Return [x, y] of the center of cell containing provided text 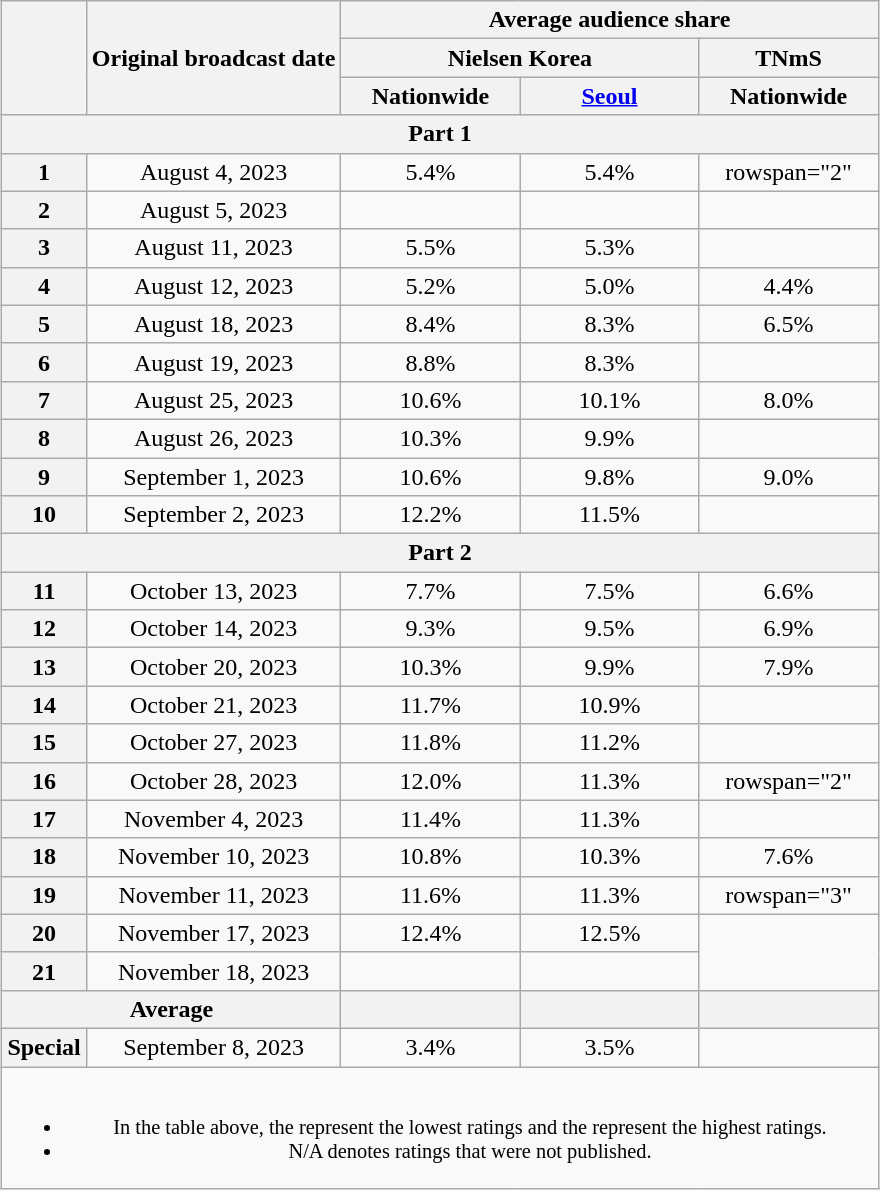
6.6% [788, 591]
September 2, 2023 [214, 515]
August 11, 2023 [214, 248]
6 [44, 362]
November 18, 2023 [214, 971]
November 4, 2023 [214, 819]
August 25, 2023 [214, 400]
11.4% [430, 819]
August 26, 2023 [214, 438]
August 18, 2023 [214, 324]
In the table above, the represent the lowest ratings and the represent the highest ratings.N/A denotes ratings that were not published. [440, 1127]
October 21, 2023 [214, 705]
September 1, 2023 [214, 477]
9.5% [610, 629]
October 13, 2023 [214, 591]
November 17, 2023 [214, 933]
October 27, 2023 [214, 743]
4.4% [788, 286]
1 [44, 172]
9 [44, 477]
August 5, 2023 [214, 210]
12.5% [610, 933]
Original broadcast date [214, 58]
3.4% [430, 1047]
8 [44, 438]
8.8% [430, 362]
October 14, 2023 [214, 629]
Special [44, 1047]
11.7% [430, 705]
8.0% [788, 400]
September 8, 2023 [214, 1047]
11 [44, 591]
5.2% [430, 286]
9.0% [788, 477]
5.0% [610, 286]
11.6% [430, 895]
August 4, 2023 [214, 172]
7 [44, 400]
12 [44, 629]
November 10, 2023 [214, 857]
18 [44, 857]
rowspan="3" [788, 895]
12.2% [430, 515]
16 [44, 781]
7.9% [788, 667]
21 [44, 971]
11.8% [430, 743]
October 20, 2023 [214, 667]
2 [44, 210]
Nielsen Korea [520, 58]
10.9% [610, 705]
12.4% [430, 933]
3 [44, 248]
5 [44, 324]
6.5% [788, 324]
7.7% [430, 591]
9.3% [430, 629]
TNmS [788, 58]
3.5% [610, 1047]
5.3% [610, 248]
Average [172, 1009]
Part 2 [440, 553]
10 [44, 515]
Part 1 [440, 134]
7.6% [788, 857]
10.1% [610, 400]
Average audience share [610, 20]
14 [44, 705]
15 [44, 743]
8.4% [430, 324]
11.5% [610, 515]
August 19, 2023 [214, 362]
12.0% [430, 781]
19 [44, 895]
7.5% [610, 591]
5.5% [430, 248]
17 [44, 819]
9.8% [610, 477]
Seoul [610, 96]
13 [44, 667]
4 [44, 286]
6.9% [788, 629]
20 [44, 933]
11.2% [610, 743]
October 28, 2023 [214, 781]
August 12, 2023 [214, 286]
10.8% [430, 857]
November 11, 2023 [214, 895]
